For the text-containing cell, return its midpoint in [x, y] coordinate format. 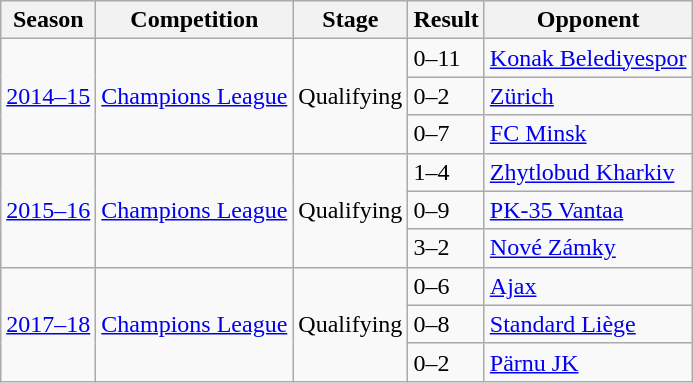
Standard Liège [588, 324]
0–11 [446, 58]
0–8 [446, 324]
Zhytlobud Kharkiv [588, 172]
3–2 [446, 248]
PK-35 Vantaa [588, 210]
Konak Belediyespor [588, 58]
Pärnu JK [588, 362]
Ajax [588, 286]
Season [48, 20]
2017–18 [48, 324]
0–7 [446, 134]
2014–15 [48, 96]
2015–16 [48, 210]
0–9 [446, 210]
0–6 [446, 286]
Result [446, 20]
Competition [194, 20]
Opponent [588, 20]
1–4 [446, 172]
Zürich [588, 96]
Stage [350, 20]
FC Minsk [588, 134]
Nové Zámky [588, 248]
